Identify which cell holds the provided text, then report its [X, Y] central coordinate. 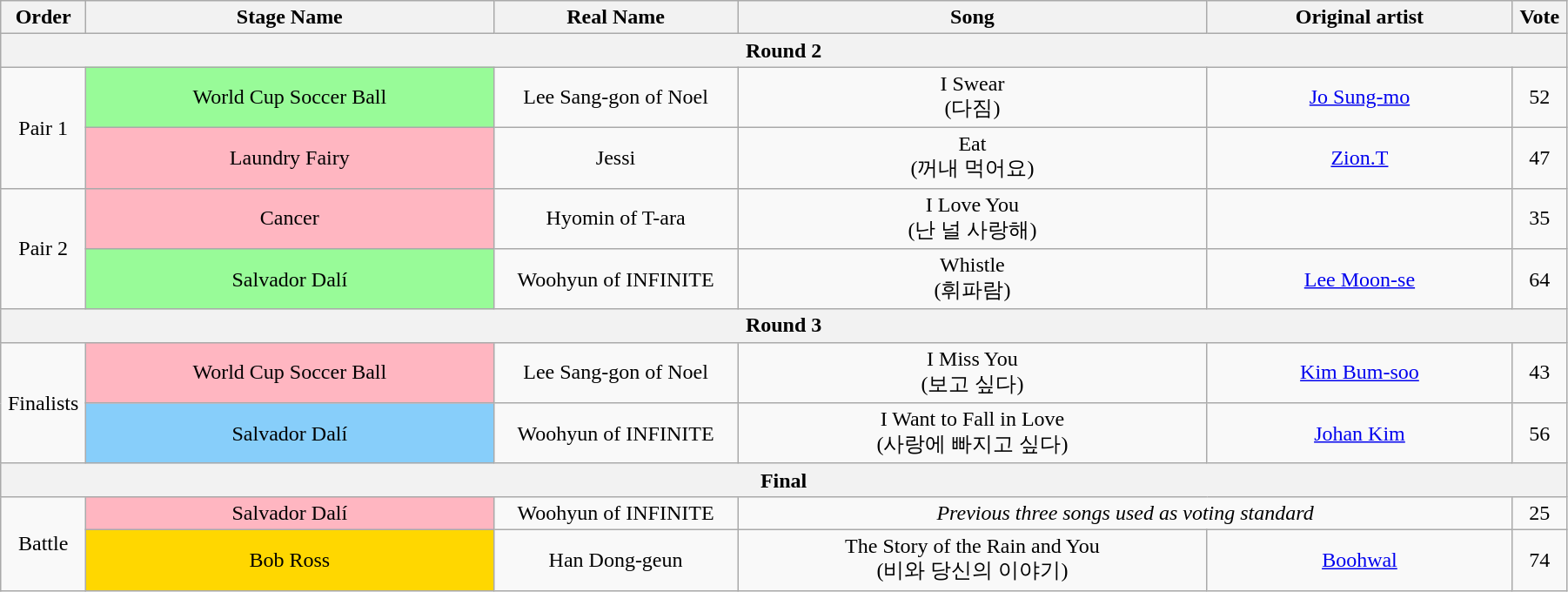
Han Dong-geun [616, 560]
Cancer [290, 219]
Final [784, 480]
52 [1539, 98]
43 [1539, 373]
74 [1539, 560]
Laundry Fairy [290, 158]
56 [1539, 434]
Round 2 [784, 50]
Stage Name [290, 17]
Jo Sung-mo [1359, 98]
Battle [44, 543]
Real Name [616, 17]
Johan Kim [1359, 434]
I Want to Fall in Love(사랑에 빠지고 싶다) [973, 434]
Pair 1 [44, 127]
Hyomin of T-ara [616, 219]
47 [1539, 158]
I Miss You(보고 싶다) [973, 373]
Boohwal [1359, 560]
Vote [1539, 17]
Round 3 [784, 326]
Kim Bum-soo [1359, 373]
Lee Moon-se [1359, 279]
The Story of the Rain and You(비와 당신의 이야기) [973, 560]
64 [1539, 279]
Jessi [616, 158]
25 [1539, 513]
Order [44, 17]
I Love You(난 널 사랑해) [973, 219]
Original artist [1359, 17]
Song [973, 17]
Bob Ross [290, 560]
Finalists [44, 402]
35 [1539, 219]
Pair 2 [44, 249]
Zion.T [1359, 158]
Eat(꺼내 먹어요) [973, 158]
Whistle(휘파람) [973, 279]
Previous three songs used as voting standard [1125, 513]
I Swear(다짐) [973, 98]
